Scan for the cell matching the given text and deliver its [x, y] coordinate at center. 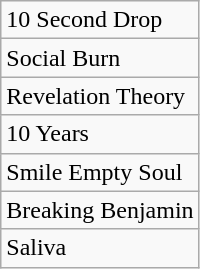
Saliva [100, 248]
Social Burn [100, 58]
10 Years [100, 134]
Smile Empty Soul [100, 172]
Breaking Benjamin [100, 210]
10 Second Drop [100, 20]
Revelation Theory [100, 96]
